Extract the [X, Y] coordinate from the center of the cell holding the provided text.  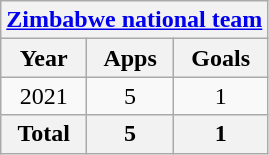
Total [44, 134]
Apps [130, 58]
Zimbabwe national team [134, 20]
Year [44, 58]
2021 [44, 96]
Goals [221, 58]
